From the cell containing the given text, extract its center point as (x, y) coordinate. 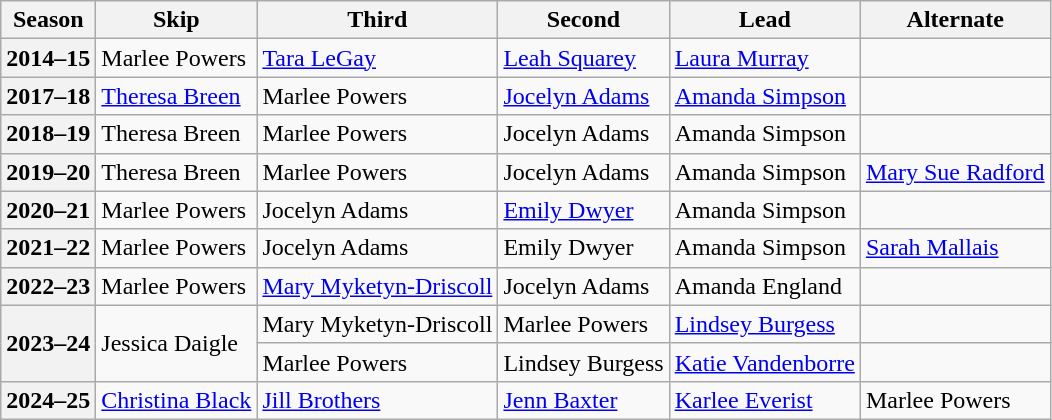
Karlee Everist (764, 400)
2023–24 (48, 343)
Jill Brothers (378, 400)
Mary Sue Radford (955, 172)
Skip (176, 20)
Third (378, 20)
Sarah Mallais (955, 248)
Alternate (955, 20)
Christina Black (176, 400)
Amanda England (764, 286)
Tara LeGay (378, 58)
2019–20 (48, 172)
2024–25 (48, 400)
Season (48, 20)
2017–18 (48, 96)
2021–22 (48, 248)
Laura Murray (764, 58)
Lead (764, 20)
2020–21 (48, 210)
Jessica Daigle (176, 343)
Second (584, 20)
Jenn Baxter (584, 400)
2014–15 (48, 58)
Leah Squarey (584, 58)
Katie Vandenborre (764, 362)
2018–19 (48, 134)
2022–23 (48, 286)
